From the cell containing the given text, extract its center point as (x, y) coordinate. 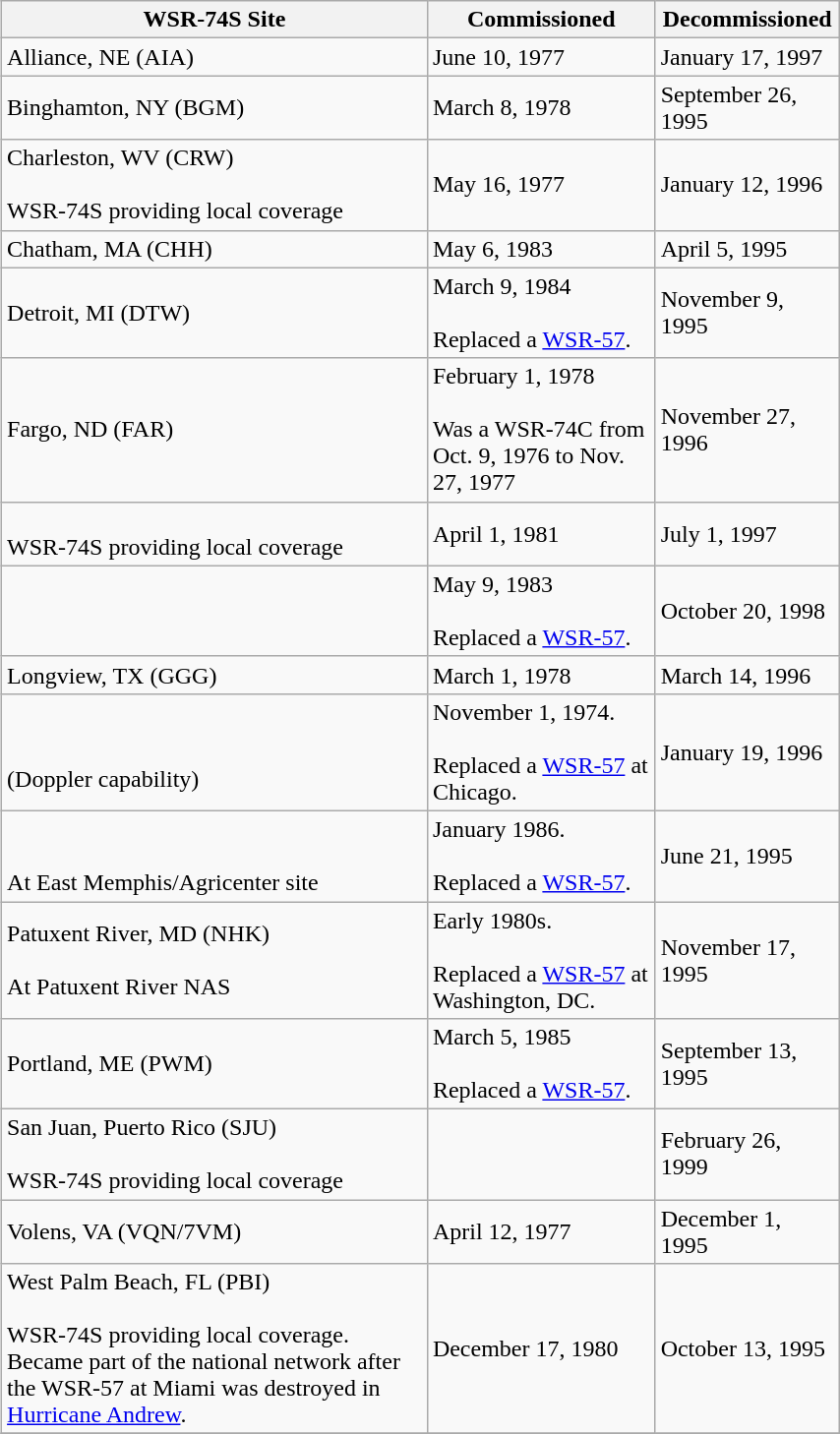
March 5, 1985 Replaced a WSR-57. (541, 1064)
September 13, 1995 (748, 1064)
April 1, 1981 (541, 533)
March 14, 1996 (748, 675)
February 26, 1999 (748, 1155)
January 17, 1997 (748, 57)
April 5, 1995 (748, 249)
May 16, 1977 (541, 185)
Volens, VA (VQN/7VM) (214, 1231)
Chatham, MA (CHH) (214, 249)
September 26, 1995 (748, 108)
July 1, 1997 (748, 533)
Patuxent River, MD (NHK)At Patuxent River NAS (214, 960)
November 17, 1995 (748, 960)
San Juan, Puerto Rico (SJU)WSR-74S providing local coverage (214, 1155)
January 12, 1996 (748, 185)
November 9, 1995 (748, 313)
Binghamton, NY (BGM) (214, 108)
June 21, 1995 (748, 856)
WSR-74S providing local coverage (214, 533)
December 17, 1980 (541, 1349)
March 8, 1978 (541, 108)
November 27, 1996 (748, 430)
Decommissioned (748, 20)
Alliance, NE (AIA) (214, 57)
October 13, 1995 (748, 1349)
(Doppler capability) (214, 751)
December 1, 1995 (748, 1231)
January 19, 1996 (748, 751)
Early 1980s.Replaced a WSR-57 at Washington, DC. (541, 960)
Fargo, ND (FAR) (214, 430)
April 12, 1977 (541, 1231)
Charleston, WV (CRW)WSR-74S providing local coverage (214, 185)
March 1, 1978 (541, 675)
October 20, 1998 (748, 611)
Commissioned (541, 20)
March 9, 1984Replaced a WSR-57. (541, 313)
February 1, 1978Was a WSR-74C from Oct. 9, 1976 to Nov. 27, 1977 (541, 430)
Portland, ME (PWM) (214, 1064)
WSR-74S Site (214, 20)
January 1986.Replaced a WSR-57. (541, 856)
June 10, 1977 (541, 57)
Detroit, MI (DTW) (214, 313)
May 9, 1983Replaced a WSR-57. (541, 611)
November 1, 1974.Replaced a WSR-57 at Chicago. (541, 751)
May 6, 1983 (541, 249)
Longview, TX (GGG) (214, 675)
At East Memphis/Agricenter site (214, 856)
